Determine the [X, Y] coordinate at the center of the cell enclosing the given text.  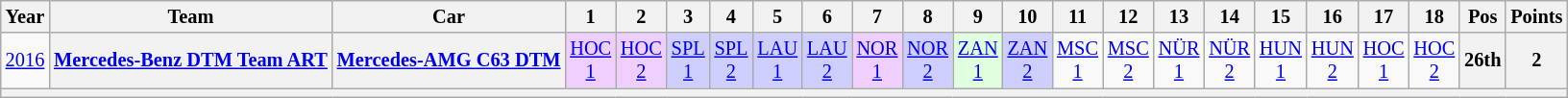
HUN2 [1333, 61]
ZAN2 [1028, 61]
ZAN1 [978, 61]
4 [732, 16]
13 [1180, 16]
Team [190, 16]
SPL1 [688, 61]
NOR2 [928, 61]
Mercedes-Benz DTM Team ART [190, 61]
26th [1482, 61]
14 [1230, 16]
NÜR1 [1180, 61]
16 [1333, 16]
LAU2 [827, 61]
Car [450, 16]
MSC1 [1078, 61]
10 [1028, 16]
9 [978, 16]
LAU1 [777, 61]
Pos [1482, 16]
7 [878, 16]
6 [827, 16]
15 [1281, 16]
HUN1 [1281, 61]
Mercedes-AMG C63 DTM [450, 61]
NOR1 [878, 61]
2016 [25, 61]
5 [777, 16]
3 [688, 16]
NÜR2 [1230, 61]
Year [25, 16]
18 [1433, 16]
MSC2 [1128, 61]
12 [1128, 16]
17 [1384, 16]
11 [1078, 16]
SPL2 [732, 61]
Points [1536, 16]
8 [928, 16]
1 [590, 16]
